Detect which cell encompasses the target text, then output its [X, Y] center coordinate. 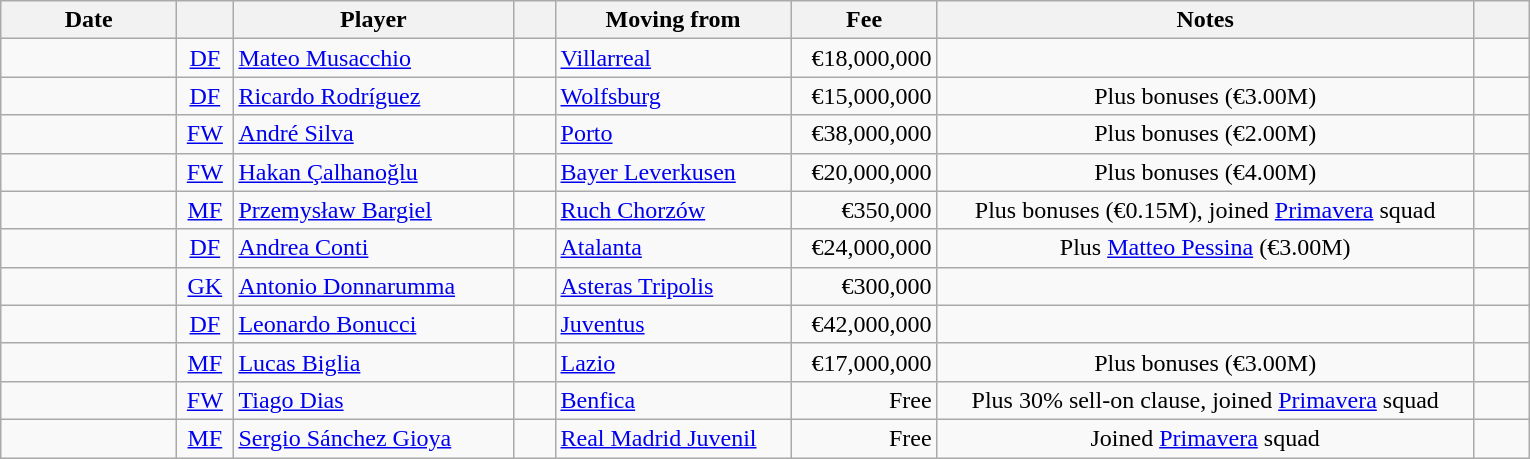
Lucas Biglia [374, 362]
Leonardo Bonucci [374, 324]
Plus bonuses (€4.00M) [1205, 172]
Bayer Leverkusen [673, 172]
Benfica [673, 400]
Tiago Dias [374, 400]
André Silva [374, 134]
Notes [1205, 20]
Fee [864, 20]
Asteras Tripolis [673, 286]
Ruch Chorzów [673, 210]
€15,000,000 [864, 96]
€17,000,000 [864, 362]
Plus bonuses (€0.15M), joined Primavera squad [1205, 210]
Atalanta [673, 248]
€38,000,000 [864, 134]
Moving from [673, 20]
Joined Primavera squad [1205, 438]
Lazio [673, 362]
Andrea Conti [374, 248]
Plus bonuses (€2.00M) [1205, 134]
Porto [673, 134]
Ricardo Rodríguez [374, 96]
€300,000 [864, 286]
Plus Matteo Pessina (€3.00M) [1205, 248]
Real Madrid Juvenil [673, 438]
€24,000,000 [864, 248]
Villarreal [673, 58]
€350,000 [864, 210]
Przemysław Bargiel [374, 210]
Wolfsburg [673, 96]
Player [374, 20]
€20,000,000 [864, 172]
GK [205, 286]
Date [89, 20]
Plus 30% sell-on clause, joined Primavera squad [1205, 400]
€18,000,000 [864, 58]
Antonio Donnarumma [374, 286]
Hakan Çalhanoğlu [374, 172]
Sergio Sánchez Gioya [374, 438]
Mateo Musacchio [374, 58]
€42,000,000 [864, 324]
Juventus [673, 324]
